For the text-containing cell, return its midpoint in [x, y] coordinate format. 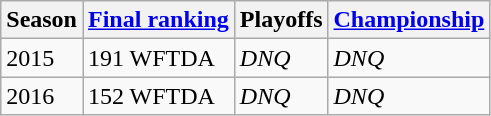
Season [42, 20]
Playoffs [281, 20]
2016 [42, 96]
2015 [42, 58]
191 WFTDA [158, 58]
Championship [409, 20]
Final ranking [158, 20]
152 WFTDA [158, 96]
